For the text-containing cell, return its midpoint in (X, Y) coordinate format. 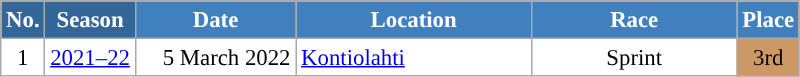
Date (216, 20)
Season (90, 20)
3rd (768, 58)
No. (23, 20)
Race (634, 20)
5 March 2022 (216, 58)
Place (768, 20)
2021–22 (90, 58)
Kontiolahti (414, 58)
1 (23, 58)
Sprint (634, 58)
Location (414, 20)
